Capture the cell that displays the provided text and extract its (X, Y) central coordinate. 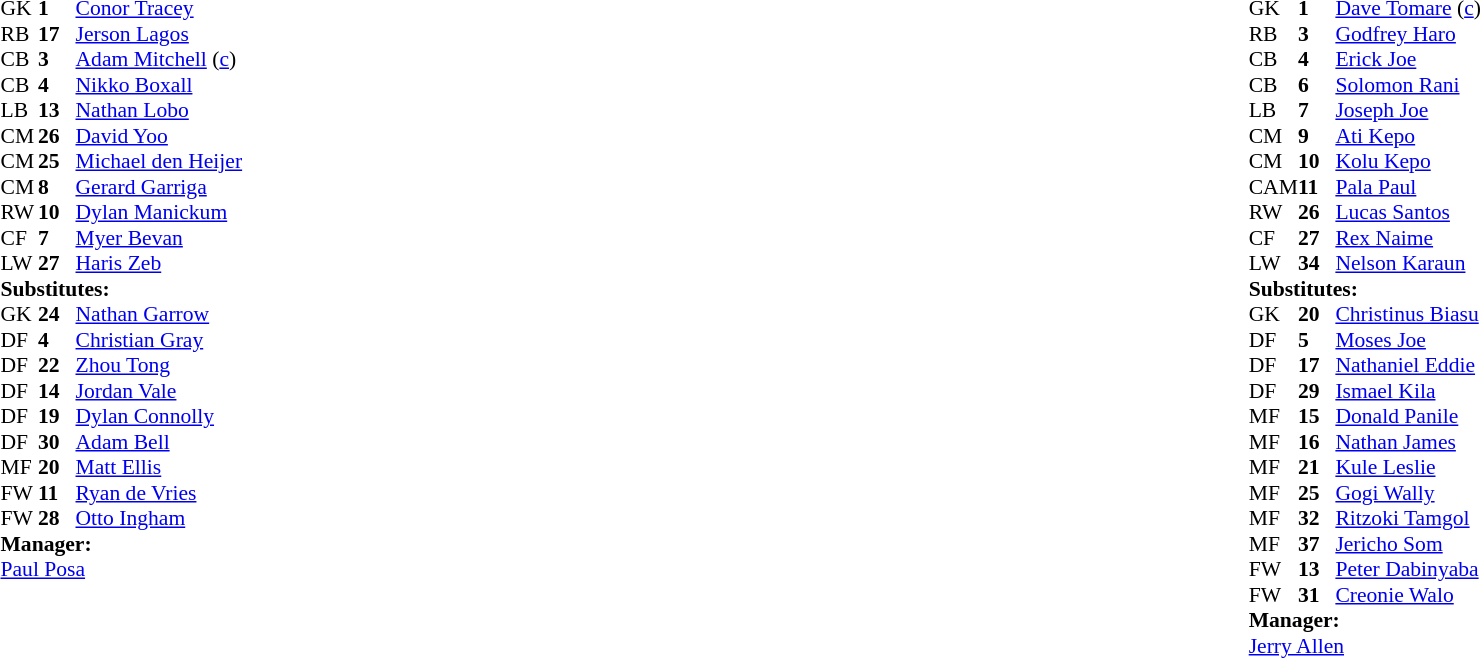
Adam Mitchell (c) (160, 59)
Dylan Manickum (160, 213)
Christian Gray (160, 340)
David Yoo (160, 136)
Nathan Garrow (160, 315)
Gerard Garriga (160, 187)
Nathan Lobo (160, 111)
22 (57, 365)
Substitutes: (121, 289)
Jerson Lagos (160, 34)
Adam Bell (160, 442)
5 (1317, 340)
6 (1317, 85)
Matt Ellis (160, 467)
21 (1317, 467)
32 (1317, 519)
29 (1317, 391)
Myer Bevan (160, 238)
Ryan de Vries (160, 493)
Dylan Connolly (160, 417)
Otto Ingham (160, 519)
15 (1317, 417)
Michael den Heijer (160, 161)
30 (57, 442)
Jordan Vale (160, 391)
37 (1317, 544)
16 (1317, 442)
14 (57, 391)
9 (1317, 136)
Manager: (121, 544)
Nikko Boxall (160, 85)
19 (57, 417)
Zhou Tong (160, 365)
Haris Zeb (160, 263)
31 (1317, 595)
CAM (1274, 187)
Paul Posa (121, 569)
28 (57, 519)
8 (57, 187)
24 (57, 315)
34 (1317, 263)
